Return the (x, y) coordinate for the center point of the cell that contains the specified text.  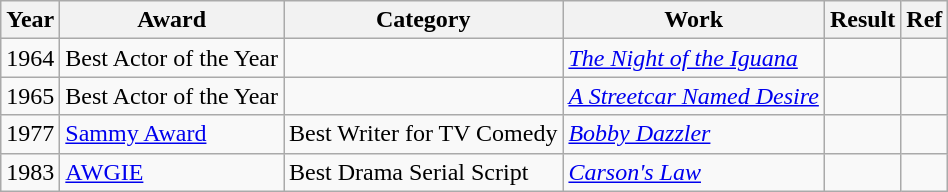
Carson's Law (694, 172)
Sammy Award (172, 134)
Category (424, 20)
The Night of the Iguana (694, 58)
Best Writer for TV Comedy (424, 134)
Result (862, 20)
1965 (30, 96)
Ref (924, 20)
Best Drama Serial Script (424, 172)
1977 (30, 134)
Year (30, 20)
AWGIE (172, 172)
1964 (30, 58)
1983 (30, 172)
Work (694, 20)
A Streetcar Named Desire (694, 96)
Bobby Dazzler (694, 134)
Award (172, 20)
